Return the [x, y] coordinate for the center point of the cell that contains the specified text.  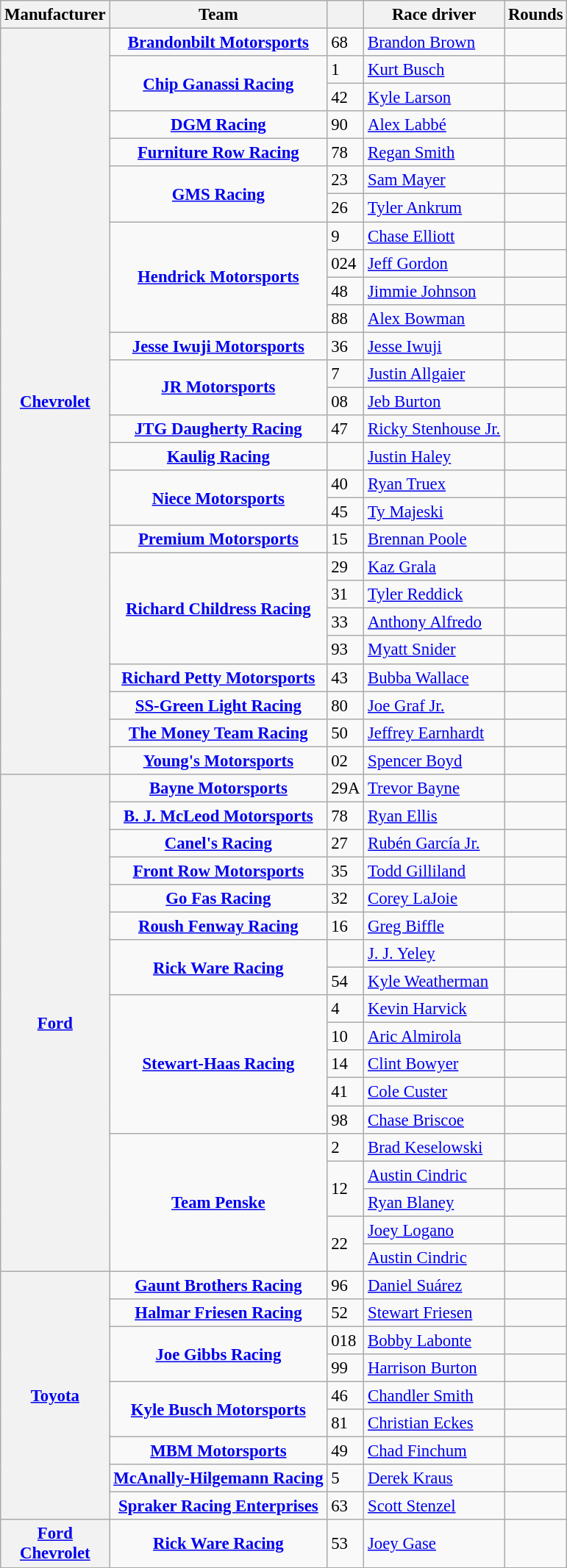
Regan Smith [434, 153]
MBM Motorsports [218, 1451]
Ryan Blaney [434, 1202]
48 [346, 291]
Bobby Labonte [434, 1340]
Jeff Gordon [434, 263]
Team Penske [218, 1202]
Toyota [55, 1395]
Jeffrey Earnhardt [434, 733]
29A [346, 788]
Brandonbilt Motorsports [218, 43]
Joey Gase [434, 1544]
Chase Elliott [434, 236]
SS-Green Light Racing [218, 705]
47 [346, 429]
Jesse Iwuji [434, 346]
08 [346, 401]
Todd Gilliland [434, 871]
Justin Haley [434, 456]
Kurt Busch [434, 70]
Ty Majeski [434, 512]
Joe Graf Jr. [434, 705]
Furniture Row Racing [218, 153]
27 [346, 844]
22 [346, 1243]
63 [346, 1506]
9 [346, 236]
15 [346, 539]
Kevin Harvick [434, 1009]
Jeb Burton [434, 401]
31 [346, 594]
Ford Chevrolet [55, 1544]
Spraker Racing Enterprises [218, 1506]
Chandler Smith [434, 1396]
Premium Motorsports [218, 539]
Corey LaJoie [434, 899]
99 [346, 1368]
Greg Biffle [434, 927]
DGM Racing [218, 125]
41 [346, 1092]
Jimmie Johnson [434, 291]
Alex Bowman [434, 318]
02 [346, 760]
Sam Mayer [434, 180]
Ryan Truex [434, 484]
88 [346, 318]
98 [346, 1120]
36 [346, 346]
43 [346, 677]
Ricky Stenhouse Jr. [434, 429]
Stewart-Haas Racing [218, 1064]
80 [346, 705]
Go Fas Racing [218, 899]
Richard Petty Motorsports [218, 677]
Manufacturer [55, 15]
Rounds [535, 15]
Bubba Wallace [434, 677]
JR Motorsports [218, 388]
81 [346, 1423]
Myatt Snider [434, 650]
Canel's Racing [218, 844]
Anthony Alfredo [434, 622]
Trevor Bayne [434, 788]
The Money Team Racing [218, 733]
5 [346, 1478]
Derek Kraus [434, 1478]
Halmar Friesen Racing [218, 1313]
16 [346, 927]
Stewart Friesen [434, 1313]
Kyle Busch Motorsports [218, 1409]
Tyler Reddick [434, 594]
Front Row Motorsports [218, 871]
Kyle Larson [434, 98]
1 [346, 70]
Joey Logano [434, 1230]
7 [346, 374]
Richard Childress Racing [218, 608]
B. J. McLeod Motorsports [218, 816]
Bayne Motorsports [218, 788]
Chevrolet [55, 401]
Tyler Ankrum [434, 208]
Ryan Ellis [434, 816]
Scott Stenzel [434, 1506]
Spencer Boyd [434, 760]
33 [346, 622]
Young's Motorsports [218, 760]
Gaunt Brothers Racing [218, 1285]
Christian Eckes [434, 1423]
McAnally-Hilgemann Racing [218, 1478]
96 [346, 1285]
Jesse Iwuji Motorsports [218, 346]
024 [346, 263]
49 [346, 1451]
Brandon Brown [434, 43]
Chase Briscoe [434, 1120]
12 [346, 1189]
Niece Motorsports [218, 498]
Hendrick Motorsports [218, 277]
Clint Bowyer [434, 1065]
46 [346, 1396]
Rubén García Jr. [434, 844]
Daniel Suárez [434, 1285]
Kaulig Racing [218, 456]
45 [346, 512]
J. J. Yeley [434, 954]
JTG Daugherty Racing [218, 429]
35 [346, 871]
Roush Fenway Racing [218, 927]
40 [346, 484]
Alex Labbé [434, 125]
32 [346, 899]
53 [346, 1544]
Chad Finchum [434, 1451]
93 [346, 650]
Team [218, 15]
Race driver [434, 15]
14 [346, 1065]
68 [346, 43]
Harrison Burton [434, 1368]
Kaz Grala [434, 567]
29 [346, 567]
Kyle Weatherman [434, 982]
Joe Gibbs Racing [218, 1353]
2 [346, 1147]
90 [346, 125]
54 [346, 982]
Aric Almirola [434, 1037]
Justin Allgaier [434, 374]
Brennan Poole [434, 539]
42 [346, 98]
Chip Ganassi Racing [218, 84]
GMS Racing [218, 194]
52 [346, 1313]
018 [346, 1340]
23 [346, 180]
Brad Keselowski [434, 1147]
10 [346, 1037]
Ford [55, 1023]
50 [346, 733]
4 [346, 1009]
Cole Custer [434, 1092]
26 [346, 208]
